Find where the given text appears and provide that cell's center as (x, y) coordinate. 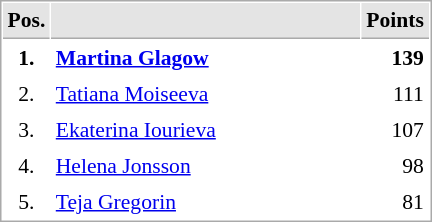
Helena Jonsson (206, 165)
111 (396, 93)
Pos. (26, 21)
81 (396, 201)
Martina Glagow (206, 57)
2. (26, 93)
139 (396, 57)
Teja Gregorin (206, 201)
3. (26, 129)
1. (26, 57)
Tatiana Moiseeva (206, 93)
Ekaterina Iourieva (206, 129)
Points (396, 21)
4. (26, 165)
5. (26, 201)
107 (396, 129)
98 (396, 165)
